Determine the (X, Y) coordinate at the center of the cell enclosing the given text.  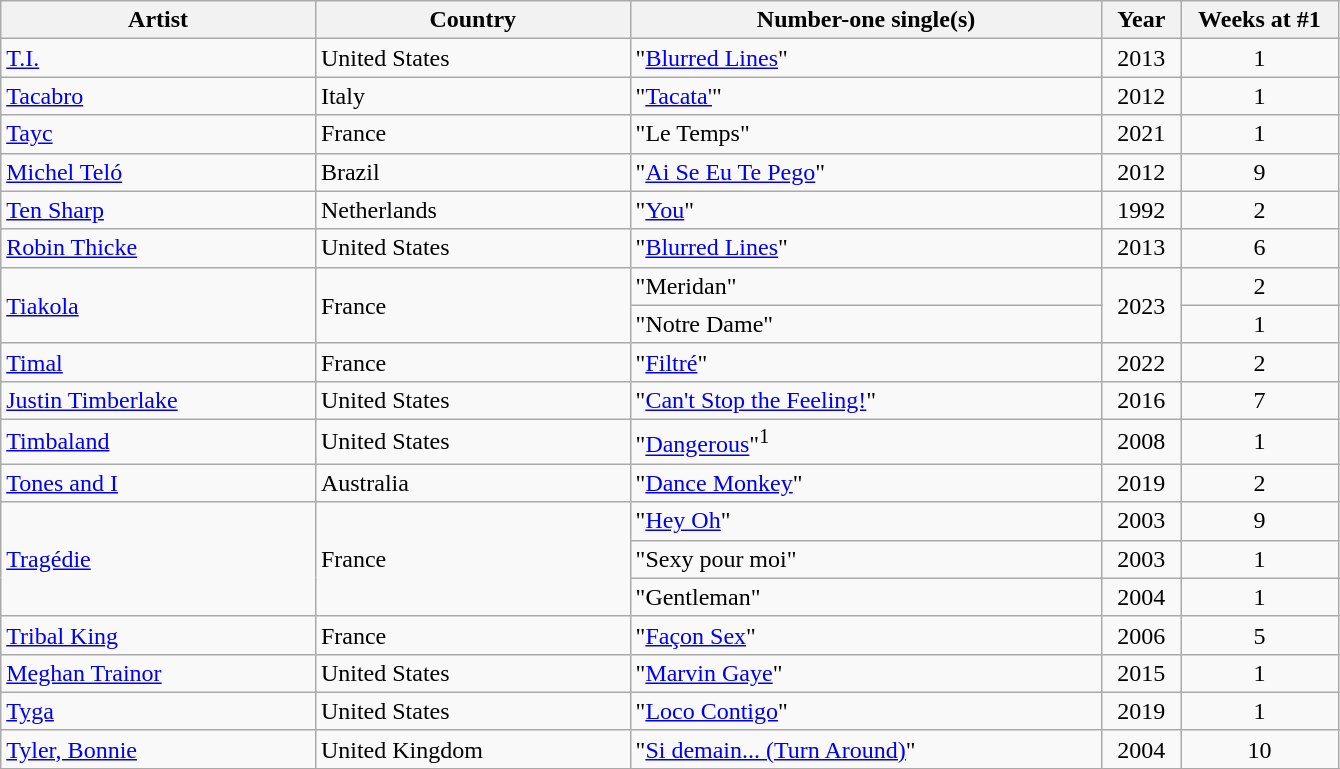
Weeks at #1 (1260, 20)
2023 (1142, 305)
"Façon Sex" (866, 635)
2006 (1142, 635)
"Dangerous"1 (866, 442)
6 (1260, 248)
"Loco Contigo" (866, 711)
Meghan Trainor (158, 673)
5 (1260, 635)
Tragédie (158, 559)
2015 (1142, 673)
"Marvin Gaye" (866, 673)
Number-one single(s) (866, 20)
"Sexy pour moi" (866, 559)
2008 (1142, 442)
Tacabro (158, 96)
"Meridan" (866, 286)
Tayc (158, 134)
Tribal King (158, 635)
1992 (1142, 210)
"Filtré" (866, 362)
"You" (866, 210)
Artist (158, 20)
Michel Teló (158, 172)
2016 (1142, 400)
10 (1260, 749)
"Gentleman" (866, 597)
Tyler, Bonnie (158, 749)
"Hey Oh" (866, 521)
Tyga (158, 711)
"Le Temps" (866, 134)
Tones and I (158, 483)
Netherlands (472, 210)
"Can't Stop the Feeling!" (866, 400)
Justin Timberlake (158, 400)
Ten Sharp (158, 210)
Tiakola (158, 305)
2022 (1142, 362)
Country (472, 20)
Timal (158, 362)
Year (1142, 20)
Brazil (472, 172)
"Ai Se Eu Te Pego" (866, 172)
7 (1260, 400)
"Notre Dame" (866, 324)
"Si demain... (Turn Around)" (866, 749)
United Kingdom (472, 749)
Timbaland (158, 442)
T.I. (158, 58)
Italy (472, 96)
"Tacata'" (866, 96)
Robin Thicke (158, 248)
Australia (472, 483)
2021 (1142, 134)
"Dance Monkey" (866, 483)
